Pinpoint the cell where the given text exists, returning its [X, Y] midpoint coordinate. 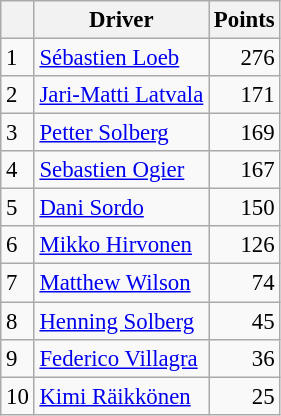
Sébastien Loeb [121, 58]
Driver [121, 20]
7 [18, 283]
5 [18, 208]
276 [244, 58]
171 [244, 95]
74 [244, 283]
25 [244, 396]
Sebastien Ogier [121, 170]
Matthew Wilson [121, 283]
10 [18, 396]
Dani Sordo [121, 208]
45 [244, 321]
Points [244, 20]
9 [18, 358]
2 [18, 95]
3 [18, 133]
126 [244, 245]
8 [18, 321]
150 [244, 208]
Kimi Räikkönen [121, 396]
1 [18, 58]
4 [18, 170]
6 [18, 245]
Henning Solberg [121, 321]
167 [244, 170]
Jari-Matti Latvala [121, 95]
Federico Villagra [121, 358]
Petter Solberg [121, 133]
Mikko Hirvonen [121, 245]
169 [244, 133]
36 [244, 358]
